Identify which cell holds the provided text, then report its (x, y) central coordinate. 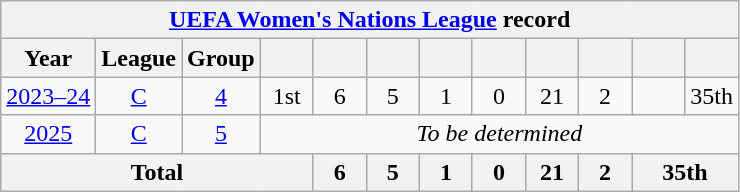
Total (158, 172)
1st (286, 96)
UEFA Women's Nations League record (370, 20)
Group (222, 58)
2023–24 (48, 96)
2025 (48, 134)
Year (48, 58)
League (139, 58)
To be determined (499, 134)
4 (222, 96)
